Extract the (x, y) coordinate from the center of the cell holding the provided text.  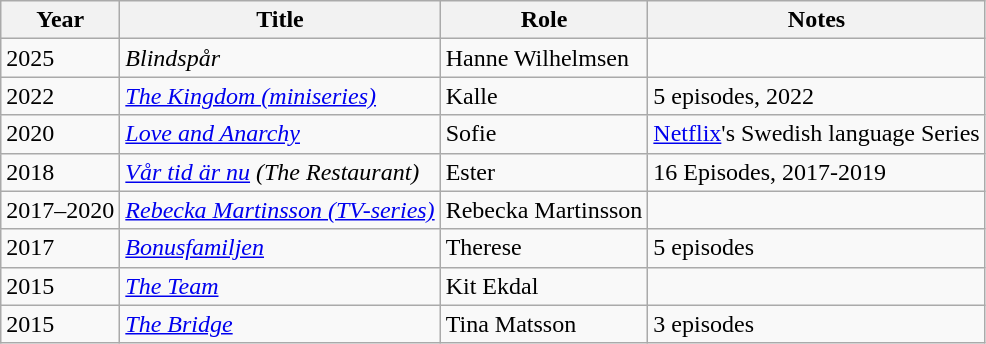
The Team (280, 286)
Ester (544, 172)
Title (280, 20)
Netflix's Swedish language Series (816, 134)
Love and Anarchy (280, 134)
Kit Ekdal (544, 286)
Therese (544, 248)
2018 (60, 172)
2017–2020 (60, 210)
Notes (816, 20)
2025 (60, 58)
Sofie (544, 134)
Bonusfamiljen (280, 248)
Vår tid är nu (The Restaurant) (280, 172)
Hanne Wilhelmsen (544, 58)
Kalle (544, 96)
Rebecka Martinsson (544, 210)
16 Episodes, 2017-2019 (816, 172)
The Kingdom (miniseries) (280, 96)
Blindspår (280, 58)
2020 (60, 134)
Year (60, 20)
5 episodes (816, 248)
The Bridge (280, 324)
Rebecka Martinsson (TV-series) (280, 210)
2017 (60, 248)
3 episodes (816, 324)
Role (544, 20)
5 episodes, 2022 (816, 96)
Tina Matsson (544, 324)
2022 (60, 96)
